Extract the (x, y) coordinate from the center of the cell holding the provided text.  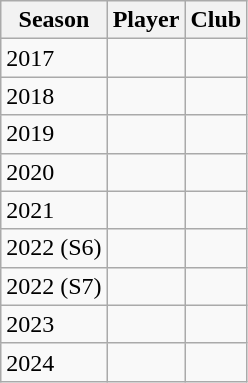
2022 (S7) (54, 286)
Season (54, 20)
Player (146, 20)
2017 (54, 58)
2018 (54, 96)
Club (216, 20)
2019 (54, 134)
2024 (54, 362)
2022 (S6) (54, 248)
2023 (54, 324)
2020 (54, 172)
2021 (54, 210)
